Locate the cell with the specified text and output its (x, y) center coordinate. 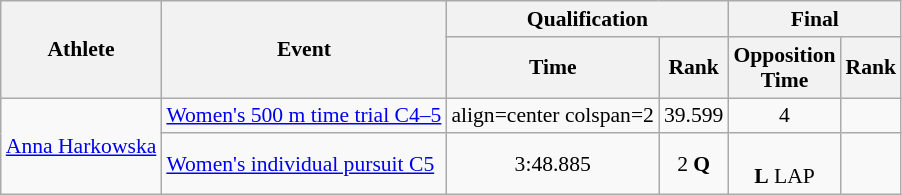
L LAP (784, 164)
39.599 (694, 116)
align=center colspan=2 (552, 116)
Women's 500 m time trial C4–5 (304, 116)
Anna Harkowska (82, 146)
2 Q (694, 164)
Time (552, 68)
Athlete (82, 50)
3:48.885 (552, 164)
Women's individual pursuit C5 (304, 164)
Qualification (587, 19)
OppositionTime (784, 68)
Event (304, 50)
4 (784, 116)
Final (814, 19)
